Identify which cell holds the provided text, then report its (x, y) central coordinate. 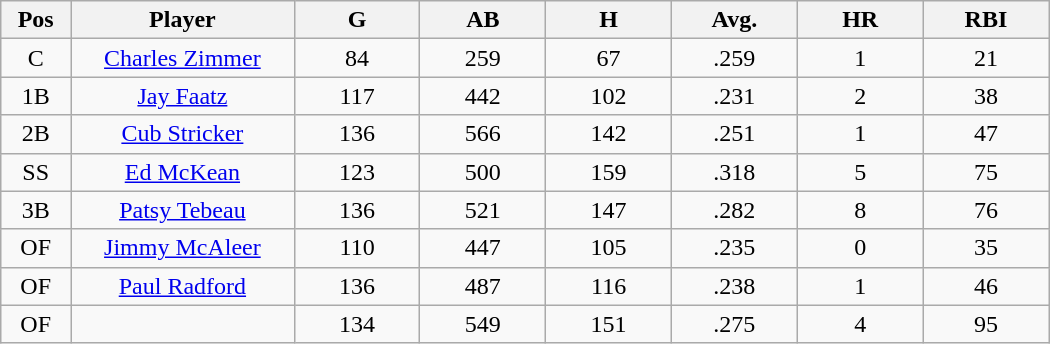
159 (609, 172)
487 (483, 286)
105 (609, 248)
H (609, 20)
84 (357, 58)
147 (609, 210)
Pos (36, 20)
566 (483, 134)
.231 (734, 96)
110 (357, 248)
.318 (734, 172)
Jay Faatz (183, 96)
4 (860, 324)
76 (986, 210)
259 (483, 58)
.238 (734, 286)
2B (36, 134)
8 (860, 210)
46 (986, 286)
521 (483, 210)
Paul Radford (183, 286)
.251 (734, 134)
117 (357, 96)
0 (860, 248)
35 (986, 248)
142 (609, 134)
SS (36, 172)
67 (609, 58)
AB (483, 20)
Avg. (734, 20)
47 (986, 134)
3B (36, 210)
HR (860, 20)
.275 (734, 324)
123 (357, 172)
Jimmy McAleer (183, 248)
447 (483, 248)
2 (860, 96)
Patsy Tebeau (183, 210)
C (36, 58)
G (357, 20)
21 (986, 58)
Charles Zimmer (183, 58)
.259 (734, 58)
134 (357, 324)
442 (483, 96)
102 (609, 96)
Player (183, 20)
.235 (734, 248)
116 (609, 286)
Ed McKean (183, 172)
RBI (986, 20)
549 (483, 324)
95 (986, 324)
.282 (734, 210)
5 (860, 172)
151 (609, 324)
500 (483, 172)
Cub Stricker (183, 134)
75 (986, 172)
38 (986, 96)
1B (36, 96)
